Detect which cell encompasses the target text, then output its [x, y] center coordinate. 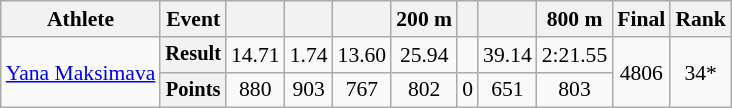
802 [424, 90]
13.60 [362, 55]
903 [309, 90]
651 [508, 90]
200 m [424, 19]
Yana Maksimava [81, 72]
1.74 [309, 55]
Rank [700, 19]
14.71 [256, 55]
Points [193, 90]
Final [641, 19]
880 [256, 90]
2:21.55 [574, 55]
4806 [641, 72]
Athlete [81, 19]
800 m [574, 19]
34* [700, 72]
767 [362, 90]
Result [193, 55]
39.14 [508, 55]
25.94 [424, 55]
803 [574, 90]
0 [468, 90]
Event [193, 19]
